Output the [x, y] coordinate of the center of the cell containing the given text.  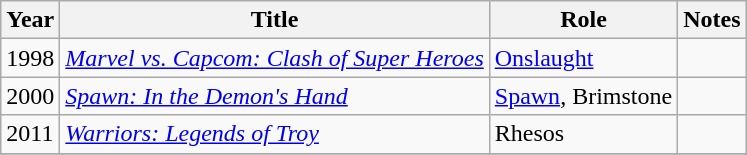
Role [583, 20]
Title [274, 20]
Spawn: In the Demon's Hand [274, 96]
Notes [712, 20]
Warriors: Legends of Troy [274, 134]
Year [30, 20]
Onslaught [583, 58]
2011 [30, 134]
Marvel vs. Capcom: Clash of Super Heroes [274, 58]
Spawn, Brimstone [583, 96]
2000 [30, 96]
1998 [30, 58]
Rhesos [583, 134]
